For the text-containing cell, return its midpoint in [X, Y] coordinate format. 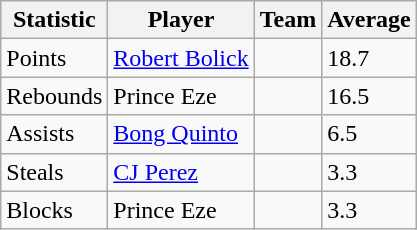
Assists [54, 134]
Robert Bolick [181, 58]
6.5 [370, 134]
18.7 [370, 58]
16.5 [370, 96]
Bong Quinto [181, 134]
Player [181, 20]
Points [54, 58]
Blocks [54, 210]
CJ Perez [181, 172]
Steals [54, 172]
Rebounds [54, 96]
Team [288, 20]
Average [370, 20]
Statistic [54, 20]
